Detect which cell encompasses the target text, then output its (X, Y) center coordinate. 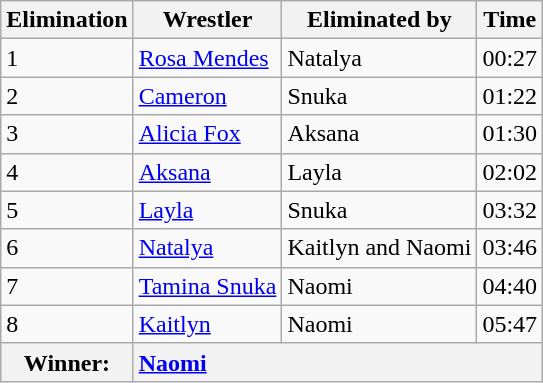
6 (67, 248)
01:30 (510, 134)
05:47 (510, 324)
Winner: (67, 362)
2 (67, 96)
8 (67, 324)
5 (67, 210)
3 (67, 134)
Eliminated by (380, 20)
Cameron (208, 96)
01:22 (510, 96)
7 (67, 286)
Wrestler (208, 20)
04:40 (510, 286)
Kaitlyn (208, 324)
03:32 (510, 210)
Tamina Snuka (208, 286)
Elimination (67, 20)
Kaitlyn and Naomi (380, 248)
Alicia Fox (208, 134)
4 (67, 172)
Rosa Mendes (208, 58)
Time (510, 20)
00:27 (510, 58)
03:46 (510, 248)
1 (67, 58)
02:02 (510, 172)
